From the cell containing the given text, extract its center point as [X, Y] coordinate. 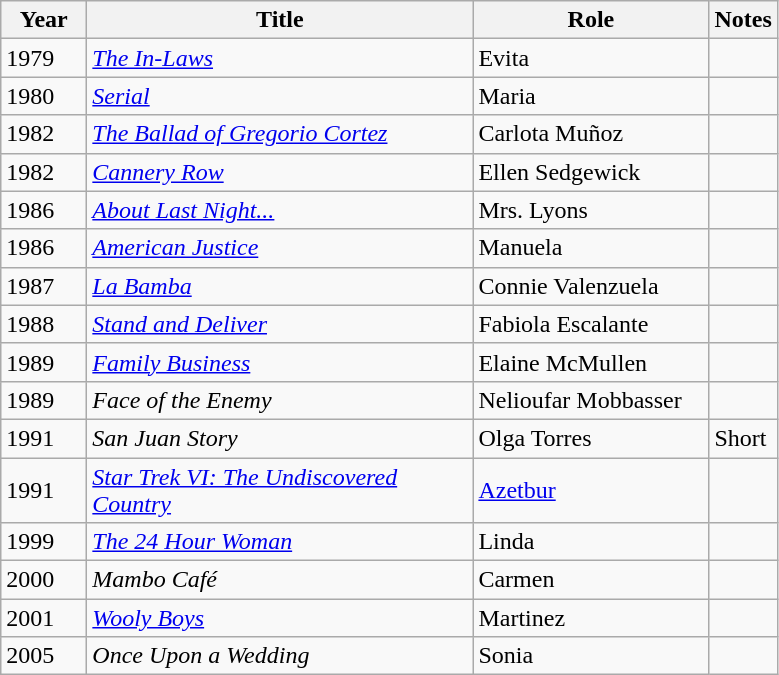
Star Trek VI: The Undiscovered Country [280, 490]
Connie Valenzuela [591, 286]
2001 [44, 618]
Linda [591, 542]
Mambo Café [280, 580]
Azetbur [591, 490]
Title [280, 20]
Olga Torres [591, 438]
Short [743, 438]
Cannery Row [280, 172]
1988 [44, 324]
San Juan Story [280, 438]
Carmen [591, 580]
Martinez [591, 618]
The 24 Hour Woman [280, 542]
About Last Night... [280, 210]
Evita [591, 58]
Serial [280, 96]
1979 [44, 58]
1987 [44, 286]
Once Upon a Wedding [280, 656]
Wooly Boys [280, 618]
American Justice [280, 248]
Role [591, 20]
Ellen Sedgewick [591, 172]
La Bamba [280, 286]
1980 [44, 96]
1999 [44, 542]
2005 [44, 656]
Sonia [591, 656]
Year [44, 20]
Nelioufar Mobbasser [591, 400]
Notes [743, 20]
Carlota Muñoz [591, 134]
The In-Laws [280, 58]
Elaine McMullen [591, 362]
Mrs. Lyons [591, 210]
2000 [44, 580]
Stand and Deliver [280, 324]
Face of the Enemy [280, 400]
Fabiola Escalante [591, 324]
Family Business [280, 362]
The Ballad of Gregorio Cortez [280, 134]
Manuela [591, 248]
Maria [591, 96]
